For the text-containing cell, return its midpoint in [x, y] coordinate format. 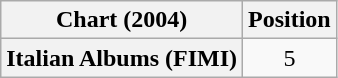
Italian Albums (FIMI) [122, 58]
5 [290, 58]
Chart (2004) [122, 20]
Position [290, 20]
